Determine the [x, y] coordinate at the center of the cell enclosing the given text.  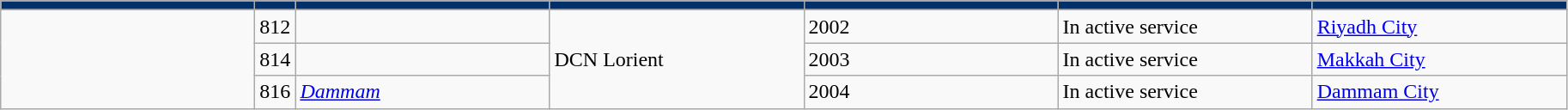
Dammam [422, 92]
2002 [931, 27]
812 [275, 27]
814 [275, 59]
2004 [931, 92]
Makkah City [1439, 59]
DCN Lorient [677, 59]
Riyadh City [1439, 27]
2003 [931, 59]
Dammam City [1439, 92]
816 [275, 92]
